Output the [x, y] coordinate of the center of the cell containing the given text.  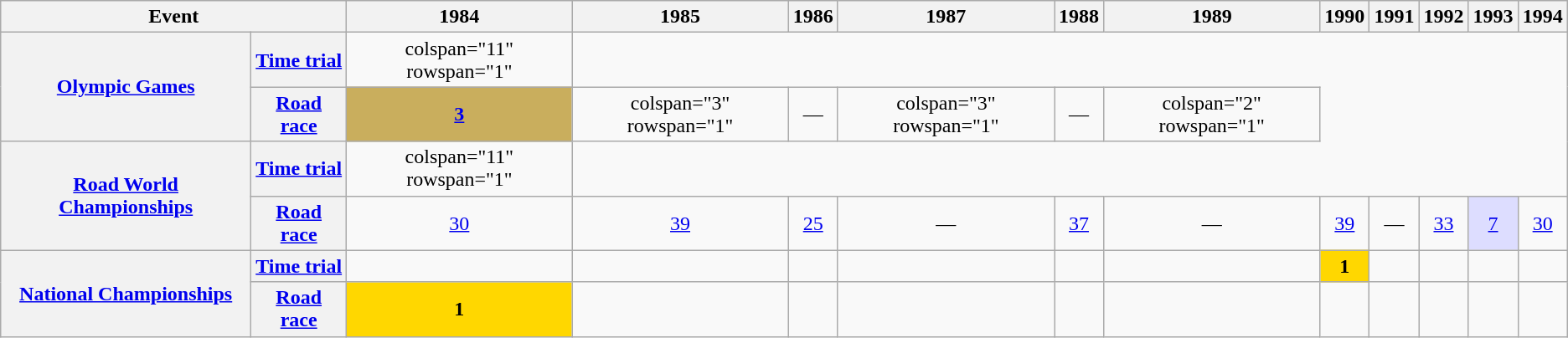
1989 [1212, 17]
Olympic Games [126, 87]
37 [1079, 223]
1991 [1394, 17]
1986 [812, 17]
National Championships [126, 293]
7 [1493, 223]
1988 [1079, 17]
1987 [946, 17]
Road World Championships [126, 196]
1984 [459, 17]
3 [459, 114]
colspan="2" rowspan="1" [1212, 114]
Event [174, 17]
1993 [1493, 17]
1994 [1543, 17]
1992 [1444, 17]
33 [1444, 223]
1985 [680, 17]
1990 [1345, 17]
25 [812, 223]
